Return [x, y] of the center of cell containing provided text 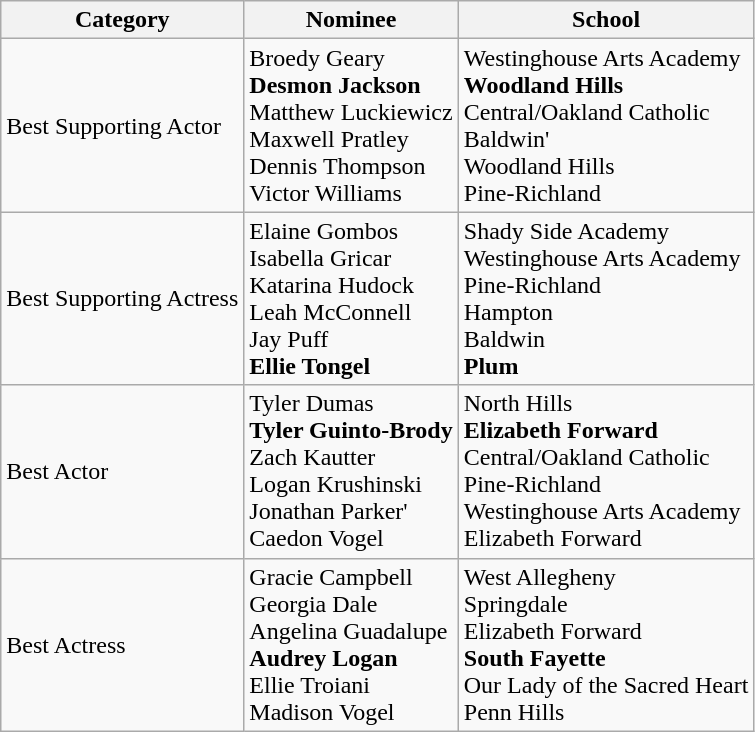
Best Actor [122, 472]
Elaine GombosIsabella GricarKatarina HudockLeah McConnellJay PuffEllie Tongel [351, 298]
West AlleghenySpringdaleElizabeth ForwardSouth FayetteOur Lady of the Sacred HeartPenn Hills [606, 644]
Shady Side AcademyWestinghouse Arts AcademyPine-RichlandHamptonBaldwinPlum [606, 298]
Tyler DumasTyler Guinto-BrodyZach KautterLogan KrushinskiJonathan Parker'Caedon Vogel [351, 472]
Broedy GearyDesmon JacksonMatthew LuckiewiczMaxwell PratleyDennis ThompsonVictor Williams [351, 126]
Best Supporting Actor [122, 126]
Nominee [351, 20]
Best Actress [122, 644]
Category [122, 20]
Best Supporting Actress [122, 298]
Gracie CampbellGeorgia DaleAngelina GuadalupeAudrey LoganEllie TroianiMadison Vogel [351, 644]
North HillsElizabeth ForwardCentral/Oakland CatholicPine-RichlandWestinghouse Arts AcademyElizabeth Forward [606, 472]
School [606, 20]
Westinghouse Arts AcademyWoodland HillsCentral/Oakland CatholicBaldwin'Woodland HillsPine-Richland [606, 126]
